Detect which cell encompasses the target text, then output its (X, Y) center coordinate. 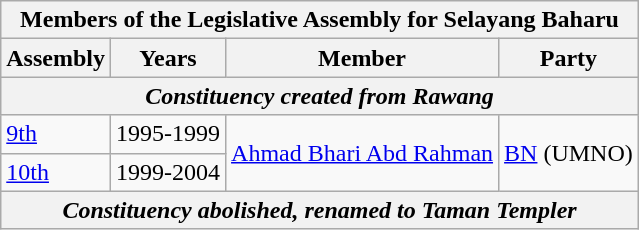
Members of the Legislative Assembly for Selayang Baharu (320, 20)
9th (56, 134)
Member (362, 58)
Years (168, 58)
BN (UMNO) (569, 153)
Constituency abolished, renamed to Taman Templer (320, 210)
Ahmad Bhari Abd Rahman (362, 153)
Party (569, 58)
1995-1999 (168, 134)
10th (56, 172)
Constituency created from Rawang (320, 96)
Assembly (56, 58)
1999-2004 (168, 172)
